Provide the [X, Y] coordinate of the cell's center where the given text is located.  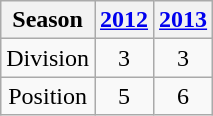
5 [124, 96]
Position [48, 96]
Season [48, 20]
2013 [184, 20]
Division [48, 58]
2012 [124, 20]
6 [184, 96]
